Return the (X, Y) coordinate for the center point of the cell that contains the specified text.  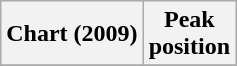
Chart (2009) (72, 34)
Peakposition (189, 34)
